Provide the [X, Y] coordinate of the cell's center where the given text is located.  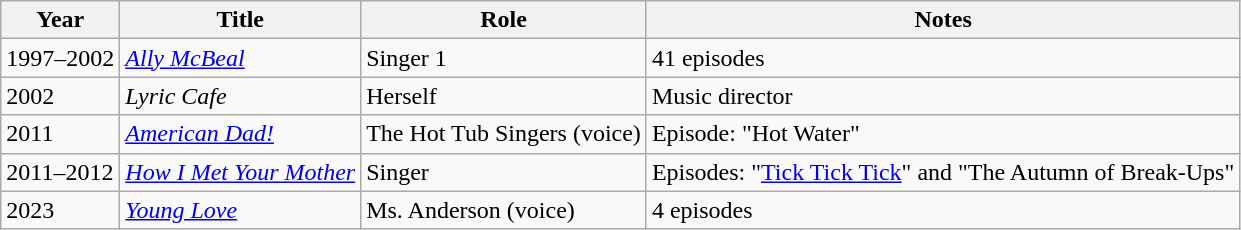
2023 [60, 210]
Singer 1 [504, 58]
How I Met Your Mother [240, 172]
Notes [942, 20]
Episode: "Hot Water" [942, 134]
American Dad! [240, 134]
Ms. Anderson (voice) [504, 210]
2011–2012 [60, 172]
Young Love [240, 210]
41 episodes [942, 58]
Lyric Cafe [240, 96]
1997–2002 [60, 58]
2011 [60, 134]
4 episodes [942, 210]
Music director [942, 96]
Title [240, 20]
Episodes: "Tick Tick Tick" and "The Autumn of Break-Ups" [942, 172]
Herself [504, 96]
Year [60, 20]
The Hot Tub Singers (voice) [504, 134]
2002 [60, 96]
Ally McBeal [240, 58]
Singer [504, 172]
Role [504, 20]
